Locate the cell with the specified text and output its [X, Y] center coordinate. 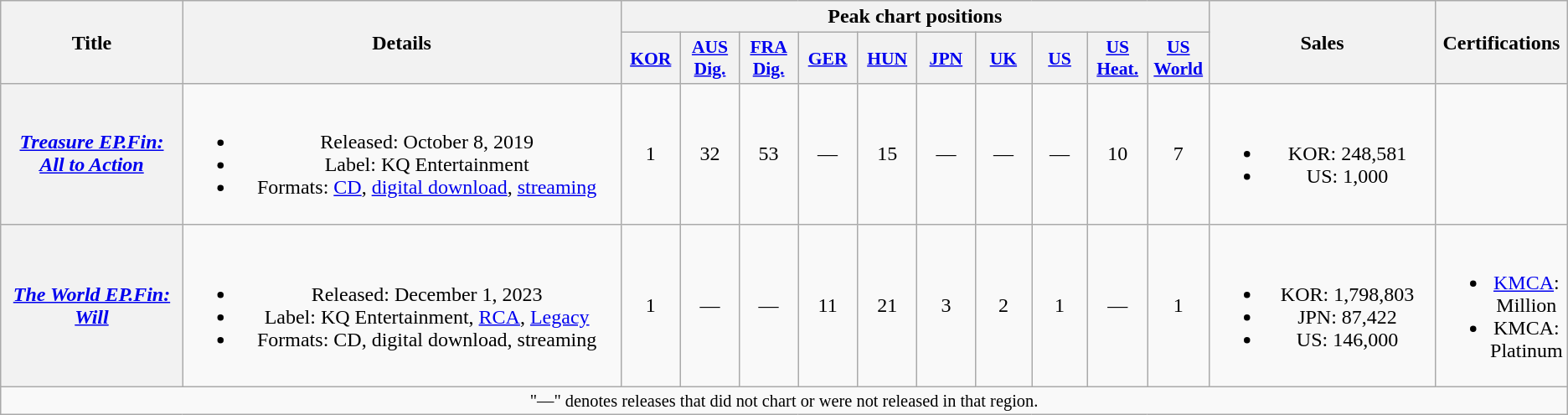
KMCA: MillionKMCA: Platinum [1502, 305]
"—" denotes releases that did not chart or were not released in that region. [784, 401]
Certifications [1502, 42]
32 [709, 154]
53 [769, 154]
Released: October 8, 2019Label: KQ EntertainmentFormats: CD, digital download, streaming [402, 154]
Released: December 1, 2023Label: KQ Entertainment, RCA, LegacyFormats: CD, digital download, streaming [402, 305]
KOR: 248,581US: 1,000 [1323, 154]
Details [402, 42]
GER [828, 59]
USHeat. [1117, 59]
US [1060, 59]
USWorld [1179, 59]
7 [1179, 154]
Title [92, 42]
Sales [1323, 42]
JPN [946, 59]
Peak chart positions [915, 17]
AUSDig. [709, 59]
The World EP.Fin: Will [92, 305]
2 [1003, 305]
FRA Dig. [769, 59]
Treasure EP.Fin: All to Action [92, 154]
15 [888, 154]
KOR: 1,798,803JPN: 87,422 US: 146,000 [1323, 305]
HUN [888, 59]
10 [1117, 154]
11 [828, 305]
UK [1003, 59]
21 [888, 305]
KOR [650, 59]
3 [946, 305]
